Detect which cell encompasses the target text, then output its [X, Y] center coordinate. 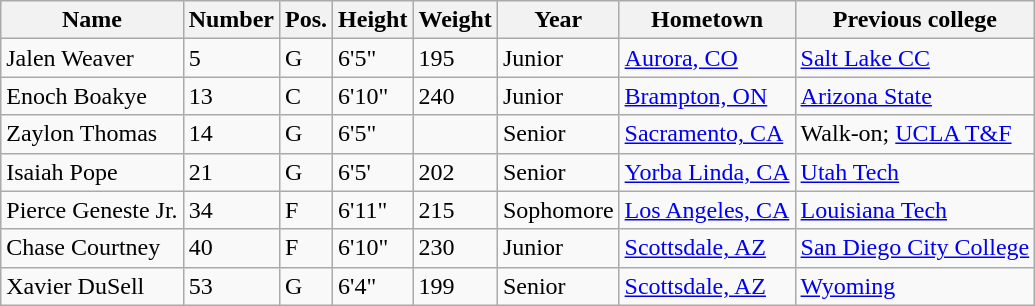
53 [231, 286]
Sophomore [558, 210]
21 [231, 172]
Sacramento, CA [707, 134]
199 [455, 286]
Number [231, 20]
215 [455, 210]
Year [558, 20]
Aurora, CO [707, 58]
Salt Lake CC [915, 58]
Hometown [707, 20]
Walk-on; UCLA T&F [915, 134]
13 [231, 96]
202 [455, 172]
Name [92, 20]
San Diego City College [915, 248]
40 [231, 248]
Arizona State [915, 96]
Chase Courtney [92, 248]
Weight [455, 20]
Enoch Boakye [92, 96]
Jalen Weaver [92, 58]
240 [455, 96]
195 [455, 58]
Los Angeles, CA [707, 210]
34 [231, 210]
Pos. [306, 20]
Wyoming [915, 286]
Previous college [915, 20]
Louisiana Tech [915, 210]
5 [231, 58]
Isaiah Pope [92, 172]
6'11" [373, 210]
Height [373, 20]
6'5' [373, 172]
Brampton, ON [707, 96]
Pierce Geneste Jr. [92, 210]
230 [455, 248]
Xavier DuSell [92, 286]
Zaylon Thomas [92, 134]
Utah Tech [915, 172]
Yorba Linda, CA [707, 172]
6'4" [373, 286]
14 [231, 134]
C [306, 96]
